Search for the cell housing the specified text and yield its [X, Y] center coordinate. 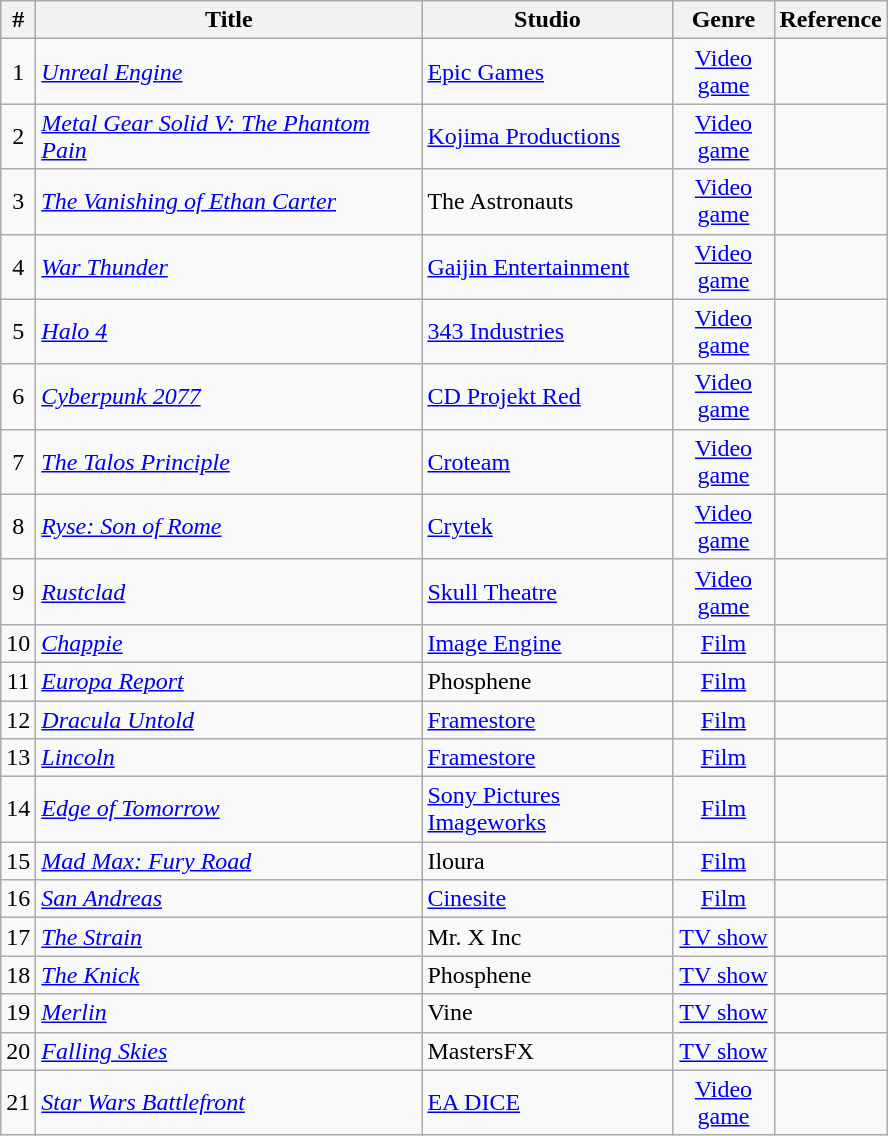
Mad Max: Fury Road [229, 861]
Rustclad [229, 592]
Image Engine [548, 643]
Studio [548, 20]
# [18, 20]
11 [18, 681]
Crytek [548, 526]
Edge of Tomorrow [229, 810]
Genre [724, 20]
8 [18, 526]
3 [18, 202]
20 [18, 1051]
1 [18, 72]
The Talos Principle [229, 462]
Halo 4 [229, 332]
Metal Gear Solid V: The Phantom Pain [229, 136]
Gaijin Entertainment [548, 266]
15 [18, 861]
Sony Pictures Imageworks [548, 810]
San Andreas [229, 899]
Unreal Engine [229, 72]
Skull Theatre [548, 592]
14 [18, 810]
MastersFX [548, 1051]
Cinesite [548, 899]
18 [18, 975]
343 Industries [548, 332]
Vine [548, 1013]
12 [18, 719]
Reference [830, 20]
13 [18, 758]
Falling Skies [229, 1051]
Mr. X Inc [548, 937]
Ryse: Son of Rome [229, 526]
2 [18, 136]
Merlin [229, 1013]
The Strain [229, 937]
21 [18, 1102]
4 [18, 266]
Croteam [548, 462]
9 [18, 592]
War Thunder [229, 266]
7 [18, 462]
The Knick [229, 975]
Star Wars Battlefront [229, 1102]
Title [229, 20]
Europa Report [229, 681]
CD Projekt Red [548, 396]
Dracula Untold [229, 719]
Kojima Productions [548, 136]
6 [18, 396]
The Astronauts [548, 202]
The Vanishing of Ethan Carter [229, 202]
Iloura [548, 861]
Lincoln [229, 758]
Epic Games [548, 72]
Cyberpunk 2077 [229, 396]
17 [18, 937]
5 [18, 332]
16 [18, 899]
Chappie [229, 643]
10 [18, 643]
19 [18, 1013]
EA DICE [548, 1102]
